Extract the [x, y] coordinate from the center of the cell holding the provided text.  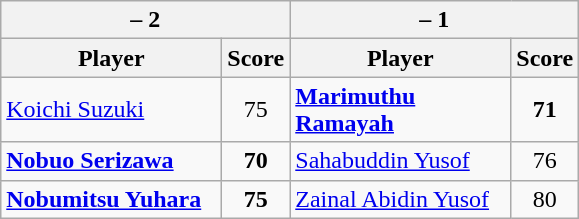
Marimuthu Ramayah [400, 110]
80 [545, 199]
71 [545, 110]
Nobuo Serizawa [112, 161]
76 [545, 161]
– 1 [434, 20]
Zainal Abidin Yusof [400, 199]
Koichi Suzuki [112, 110]
70 [256, 161]
– 2 [146, 20]
Nobumitsu Yuhara [112, 199]
Sahabuddin Yusof [400, 161]
